Return the (X, Y) coordinate for the center point of the cell that contains the specified text.  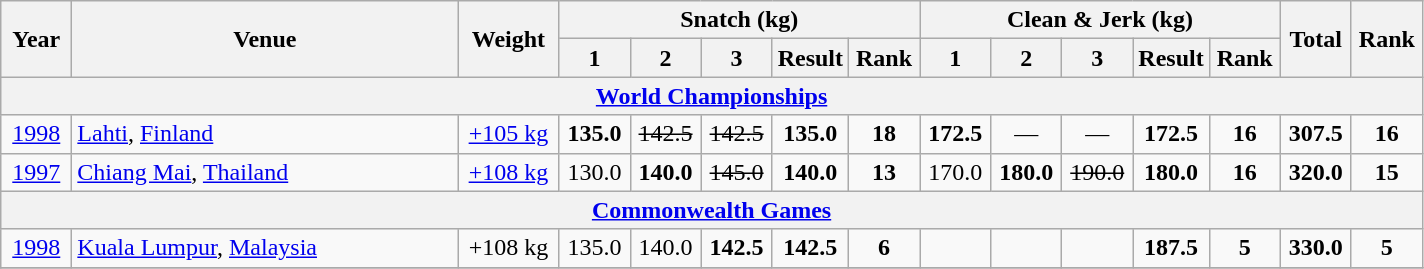
1997 (36, 172)
130.0 (594, 172)
13 (884, 172)
Clean & Jerk (kg) (1100, 20)
145.0 (736, 172)
Kuala Lumpur, Malaysia (265, 248)
330.0 (1316, 248)
Lahti, Finland (265, 134)
Year (36, 39)
Commonwealth Games (712, 210)
307.5 (1316, 134)
170.0 (956, 172)
+105 kg (508, 134)
Venue (265, 39)
187.5 (1171, 248)
320.0 (1316, 172)
190.0 (1098, 172)
World Championships (712, 96)
6 (884, 248)
Total (1316, 39)
Weight (508, 39)
18 (884, 134)
Snatch (kg) (740, 20)
Chiang Mai, Thailand (265, 172)
15 (1386, 172)
